Output the (x, y) coordinate of the center of the cell containing the given text.  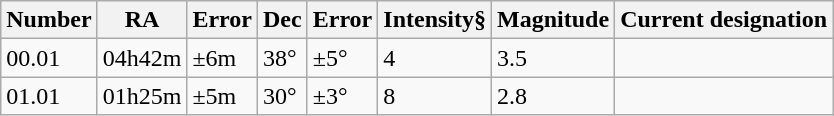
4 (435, 58)
Intensity§ (435, 20)
±5° (342, 58)
3.5 (554, 58)
Magnitude (554, 20)
Current designation (724, 20)
±6m (222, 58)
RA (142, 20)
Number (49, 20)
38° (282, 58)
±5m (222, 96)
00.01 (49, 58)
01.01 (49, 96)
8 (435, 96)
01h25m (142, 96)
04h42m (142, 58)
Dec (282, 20)
±3° (342, 96)
2.8 (554, 96)
30° (282, 96)
